Scan for the cell matching the given text and deliver its (x, y) coordinate at center. 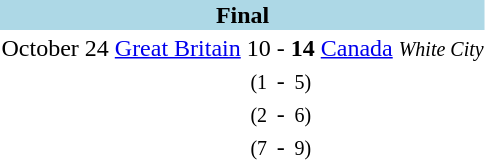
Final (242, 15)
(1 (258, 81)
Canada (356, 48)
October 24 (55, 48)
14 (302, 48)
6) (302, 114)
White City (441, 48)
(2 (258, 114)
Great Britain (178, 48)
10 (258, 48)
5) (302, 81)
